Locate the cell with the specified text and output its [X, Y] center coordinate. 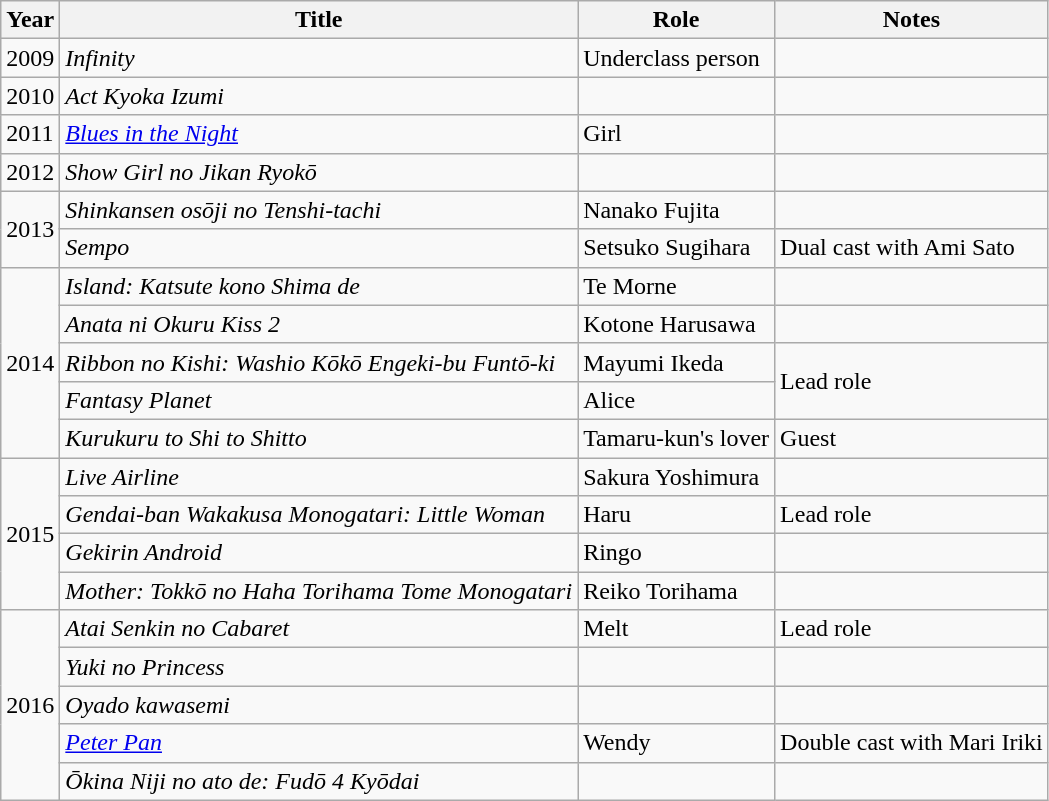
Role [676, 20]
Reiko Torihama [676, 591]
Tamaru-kun's lover [676, 438]
2009 [30, 58]
Gendai-ban Wakakusa Monogatari: Little Woman [319, 515]
Te Morne [676, 286]
Show Girl no Jikan Ryokō [319, 172]
2010 [30, 96]
Notes [912, 20]
Kotone Harusawa [676, 324]
Kurukuru to Shi to Shitto [319, 438]
Mother: Tokkō no Haha Torihama Tome Monogatari [319, 591]
Atai Senkin no Cabaret [319, 629]
Year [30, 20]
2015 [30, 534]
Guest [912, 438]
Setsuko Sugihara [676, 248]
Act Kyoka Izumi [319, 96]
Island: Katsute kono Shima de [319, 286]
2012 [30, 172]
Anata ni Okuru Kiss 2 [319, 324]
Girl [676, 134]
Wendy [676, 743]
Melt [676, 629]
Dual cast with Ami Sato [912, 248]
Live Airline [319, 477]
2011 [30, 134]
Peter Pan [319, 743]
Sakura Yoshimura [676, 477]
Sempo [319, 248]
Oyado kawasemi [319, 705]
2013 [30, 229]
Ribbon no Kishi: Washio Kōkō Engeki-bu Funtō-ki [319, 362]
2014 [30, 362]
Blues in the Night [319, 134]
Nanako Fujita [676, 210]
2016 [30, 705]
Fantasy Planet [319, 400]
Title [319, 20]
Alice [676, 400]
Haru [676, 515]
Shinkansen osōji no Tenshi-tachi [319, 210]
Mayumi Ikeda [676, 362]
Gekirin Android [319, 553]
Infinity [319, 58]
Double cast with Mari Iriki [912, 743]
Underclass person [676, 58]
Ringo [676, 553]
Yuki no Princess [319, 667]
Ōkina Niji no ato de: Fudō 4 Kyōdai [319, 781]
